Detect which cell encompasses the target text, then output its (x, y) center coordinate. 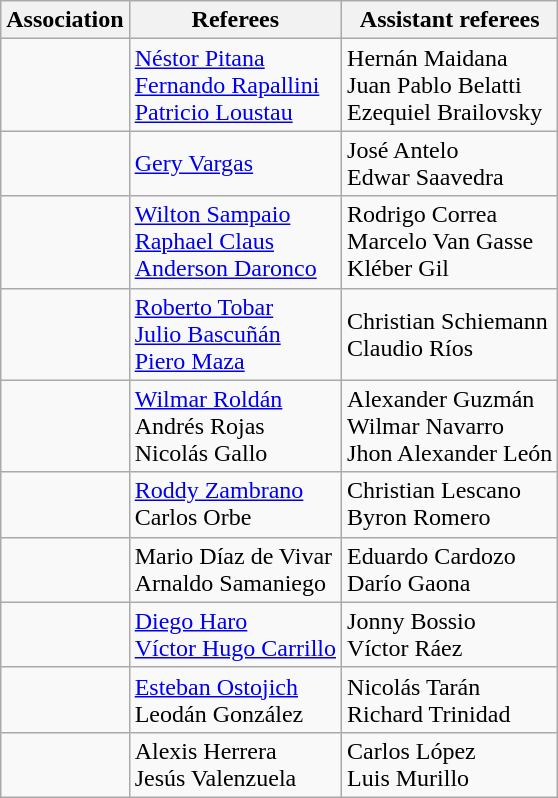
Mario Díaz de VivarArnaldo Samaniego (235, 570)
Eduardo CardozoDarío Gaona (450, 570)
Jonny BossioVíctor Ráez (450, 634)
Nicolás TaránRichard Trinidad (450, 700)
Hernán MaidanaJuan Pablo BelattiEzequiel Brailovsky (450, 85)
Roberto TobarJulio BascuñánPiero Maza (235, 334)
Alexis HerreraJesús Valenzuela (235, 764)
Roddy ZambranoCarlos Orbe (235, 504)
Assistant referees (450, 20)
Gery Vargas (235, 164)
Association (65, 20)
Alexander GuzmánWilmar NavarroJhon Alexander León (450, 426)
Rodrigo CorreaMarcelo Van GasseKléber Gil (450, 242)
Esteban OstojichLeodán González (235, 700)
Christian LescanoByron Romero (450, 504)
Carlos LópezLuis Murillo (450, 764)
José AnteloEdwar Saavedra (450, 164)
Néstor PitanaFernando RapalliniPatricio Loustau (235, 85)
Diego HaroVíctor Hugo Carrillo (235, 634)
Wilton SampaioRaphael ClausAnderson Daronco (235, 242)
Referees (235, 20)
Christian SchiemannClaudio Ríos (450, 334)
Wilmar RoldánAndrés RojasNicolás Gallo (235, 426)
